Capture the cell that displays the provided text and extract its [X, Y] central coordinate. 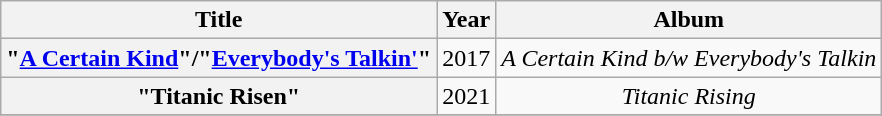
"Titanic Risen" [219, 96]
Title [219, 20]
"A Certain Kind"/"Everybody's Talkin'" [219, 58]
Year [466, 20]
Album [689, 20]
2021 [466, 96]
2017 [466, 58]
Titanic Rising [689, 96]
A Certain Kind b/w Everybody's Talkin [689, 58]
